Scan for the cell matching the given text and deliver its [X, Y] coordinate at center. 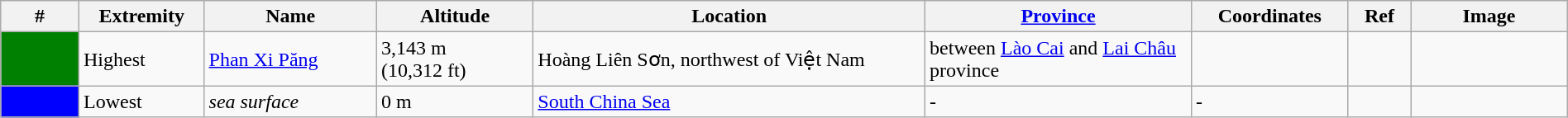
Location [729, 17]
Name [290, 17]
South China Sea [729, 101]
between Lào Cai and Lai Châu province [1059, 59]
# [40, 17]
0 m [455, 101]
Image [1489, 17]
Hoàng Liên Sơn, northwest of Việt Nam [729, 59]
Phan Xi Păng [290, 59]
Ref [1379, 17]
sea surface [290, 101]
Province [1059, 17]
Coordinates [1270, 17]
Highest [141, 59]
Extremity [141, 17]
Lowest [141, 101]
3,143 m (10,312 ft) [455, 59]
Altitude [455, 17]
